Output the [x, y] coordinate of the center of the cell containing the given text.  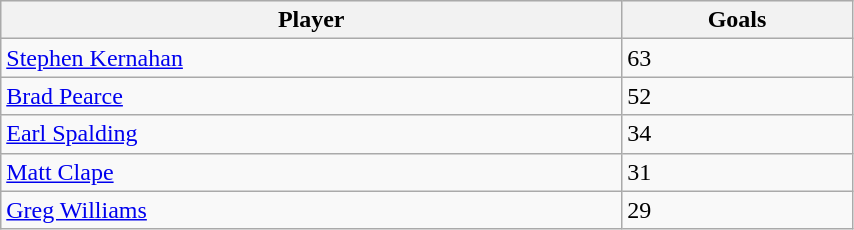
29 [738, 210]
34 [738, 134]
31 [738, 172]
52 [738, 96]
Greg Williams [312, 210]
Earl Spalding [312, 134]
Brad Pearce [312, 96]
Goals [738, 20]
63 [738, 58]
Stephen Kernahan [312, 58]
Matt Clape [312, 172]
Player [312, 20]
